Return (X, Y) of the center of cell containing provided text 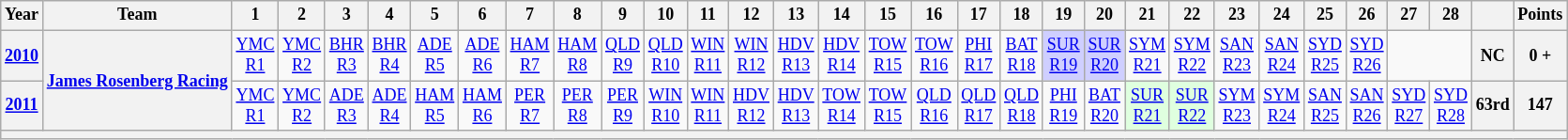
BAT R20 (1104, 106)
Year (23, 15)
HDV R14 (841, 55)
SYM R24 (1282, 106)
QLD R9 (623, 55)
SYD R27 (1409, 106)
PHI R17 (979, 55)
BHR R4 (389, 55)
23 (1237, 15)
SYD R25 (1325, 55)
SUR R19 (1063, 55)
16 (935, 15)
ADE R6 (482, 55)
HDV R12 (752, 106)
6 (482, 15)
WIN R12 (752, 55)
28 (1451, 15)
24 (1282, 15)
QLD R10 (665, 55)
SUR R20 (1104, 55)
63rd (1492, 106)
SYM R22 (1192, 55)
SUR R21 (1148, 106)
27 (1409, 15)
PER R8 (578, 106)
0 + (1541, 55)
QLD R18 (1022, 106)
Points (1541, 15)
1 (255, 15)
22 (1192, 15)
HAM R8 (578, 55)
3 (346, 15)
4 (389, 15)
2010 (23, 55)
Team (137, 15)
HAM R5 (435, 106)
SYM R21 (1148, 55)
2011 (23, 106)
TOW R16 (935, 55)
SYM R23 (1237, 106)
2 (302, 15)
20 (1104, 15)
HAM R6 (482, 106)
SAN R26 (1366, 106)
QLD R16 (935, 106)
11 (708, 15)
14 (841, 15)
18 (1022, 15)
TOW R14 (841, 106)
12 (752, 15)
HAM R7 (529, 55)
10 (665, 15)
15 (888, 15)
7 (529, 15)
PER R7 (529, 106)
13 (796, 15)
19 (1063, 15)
SAN R23 (1237, 55)
147 (1541, 106)
5 (435, 15)
NC (1492, 55)
PER R9 (623, 106)
QLD R17 (979, 106)
25 (1325, 15)
SUR R22 (1192, 106)
21 (1148, 15)
SYD R28 (1451, 106)
8 (578, 15)
SAN R24 (1282, 55)
17 (979, 15)
SYD R26 (1366, 55)
ADE R3 (346, 106)
9 (623, 15)
ADE R4 (389, 106)
26 (1366, 15)
WIN R10 (665, 106)
ADE R5 (435, 55)
PHI R19 (1063, 106)
BAT R18 (1022, 55)
James Rosenberg Racing (137, 81)
SAN R25 (1325, 106)
BHR R3 (346, 55)
